Determine the (x, y) coordinate at the center of the cell enclosing the given text.  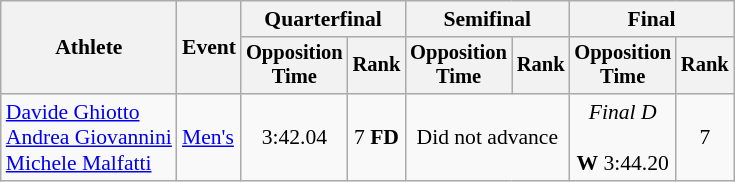
Davide GhiottoAndrea GiovanniniMichele Malfatti (89, 138)
Did not advance (487, 138)
7 (705, 138)
3:42.04 (294, 138)
Final DW 3:44.20 (622, 138)
Men's (209, 138)
Final (651, 19)
7 FD (377, 138)
Athlete (89, 48)
Quarterfinal (323, 19)
Event (209, 48)
Semifinal (487, 19)
